Return [X, Y] of the center of cell containing provided text 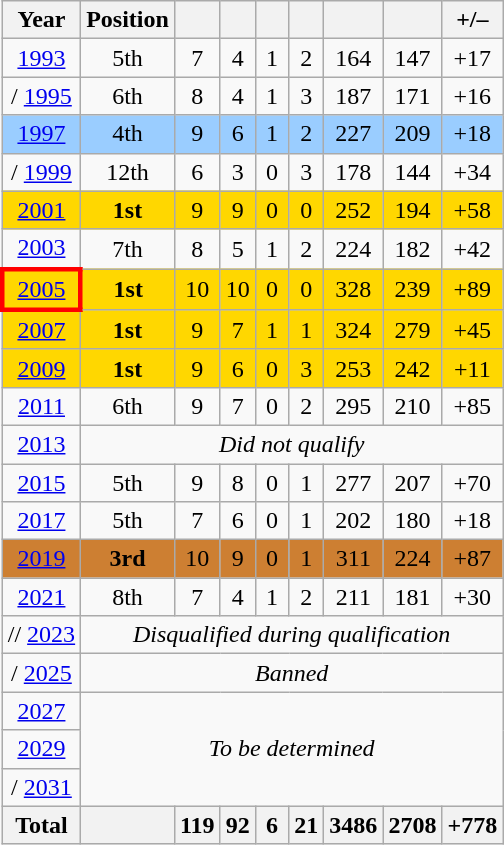
311 [354, 559]
187 [354, 96]
242 [412, 368]
2019 [41, 559]
8th [128, 597]
+778 [472, 825]
+16 [472, 96]
92 [238, 825]
Position [128, 20]
182 [412, 249]
2011 [41, 406]
/ 1999 [41, 172]
3486 [354, 825]
+89 [472, 290]
2009 [41, 368]
Banned [292, 673]
2007 [41, 330]
1997 [41, 134]
Disqualified during qualification [292, 635]
5 [238, 249]
+70 [472, 483]
2027 [41, 711]
/ 1995 [41, 96]
279 [412, 330]
+45 [472, 330]
2001 [41, 210]
Did not qualify [292, 444]
+11 [472, 368]
277 [354, 483]
180 [412, 521]
+/– [472, 20]
328 [354, 290]
295 [354, 406]
21 [306, 825]
+17 [472, 58]
/ 2025 [41, 673]
2015 [41, 483]
3rd [128, 559]
324 [354, 330]
181 [412, 597]
4th [128, 134]
202 [354, 521]
2013 [41, 444]
2005 [41, 290]
2017 [41, 521]
210 [412, 406]
253 [354, 368]
7th [128, 249]
2708 [412, 825]
12th [128, 172]
252 [354, 210]
+30 [472, 597]
164 [354, 58]
+42 [472, 249]
2029 [41, 749]
+85 [472, 406]
207 [412, 483]
144 [412, 172]
171 [412, 96]
178 [354, 172]
Total [41, 825]
209 [412, 134]
194 [412, 210]
Year [41, 20]
To be determined [292, 749]
+58 [472, 210]
+87 [472, 559]
147 [412, 58]
239 [412, 290]
/ 2031 [41, 787]
// 2023 [41, 635]
1993 [41, 58]
119 [197, 825]
+34 [472, 172]
2021 [41, 597]
227 [354, 134]
2003 [41, 249]
211 [354, 597]
